Identify which cell holds the provided text, then report its (x, y) central coordinate. 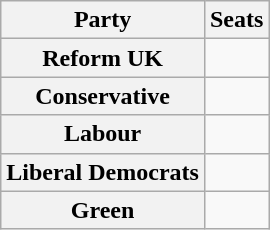
Seats (236, 20)
Green (103, 210)
Liberal Democrats (103, 172)
Conservative (103, 96)
Labour (103, 134)
Reform UK (103, 58)
Party (103, 20)
